Output the (x, y) coordinate of the center of the cell containing the given text.  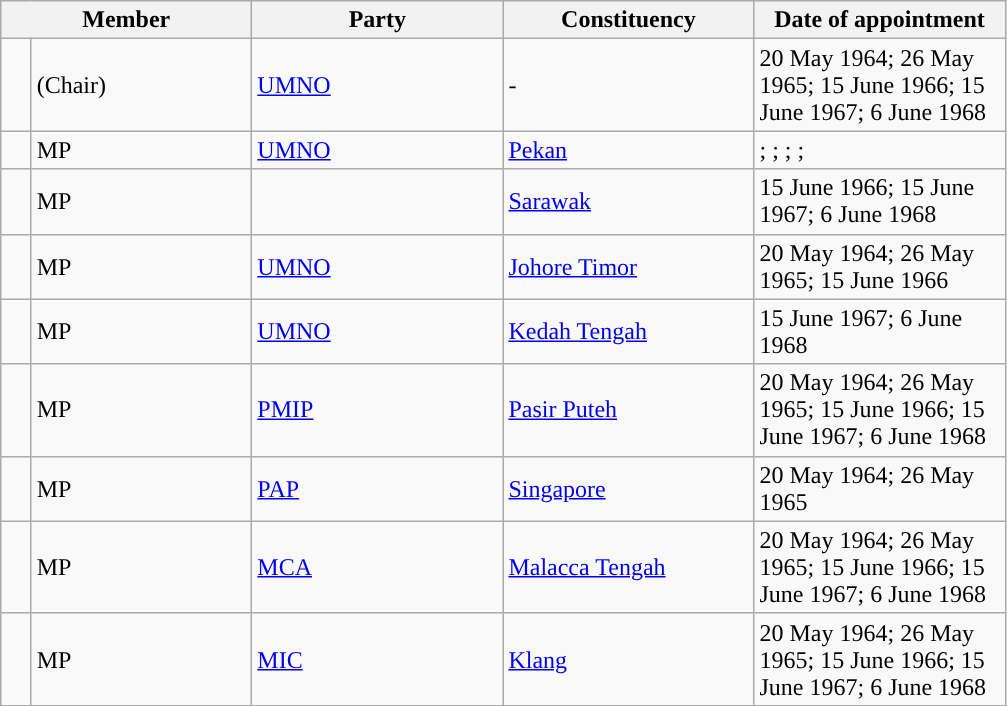
PMIP (378, 410)
; ; ; ; (880, 150)
20 May 1964; 26 May 1965 (880, 488)
Malacca Tengah (628, 567)
Singapore (628, 488)
15 June 1967; 6 June 1968 (880, 332)
Member (126, 20)
MCA (378, 567)
Kedah Tengah (628, 332)
15 June 1966; 15 June 1967; 6 June 1968 (880, 202)
MIC (378, 659)
Pekan (628, 150)
Party (378, 20)
(Chair) (142, 85)
PAP (378, 488)
Constituency (628, 20)
Klang (628, 659)
20 May 1964; 26 May 1965; 15 June 1966 (880, 266)
Pasir Puteh (628, 410)
Date of appointment (880, 20)
Johore Timor (628, 266)
- (628, 85)
Sarawak (628, 202)
